Identify which cell holds the provided text, then report its (x, y) central coordinate. 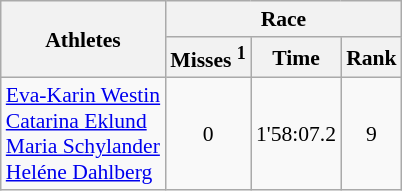
Athletes (83, 40)
Misses 1 (208, 58)
9 (372, 134)
Time (296, 58)
Eva-Karin WestinCatarina EklundMaria SchylanderHeléne Dahlberg (83, 134)
Race (283, 19)
Rank (372, 58)
1'58:07.2 (296, 134)
0 (208, 134)
